Extract the (x, y) coordinate from the center of the cell holding the provided text.  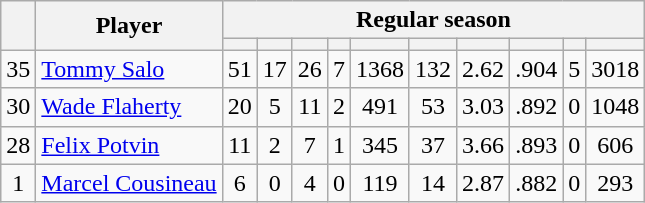
51 (240, 69)
3018 (616, 69)
Wade Flaherty (129, 107)
Marcel Cousineau (129, 183)
132 (432, 69)
4 (310, 183)
2.87 (484, 183)
.893 (536, 145)
20 (240, 107)
.882 (536, 183)
1368 (380, 69)
30 (18, 107)
37 (432, 145)
293 (616, 183)
Regular season (434, 20)
491 (380, 107)
3.03 (484, 107)
53 (432, 107)
.892 (536, 107)
2.62 (484, 69)
Player (129, 26)
6 (240, 183)
1048 (616, 107)
17 (274, 69)
119 (380, 183)
345 (380, 145)
28 (18, 145)
Felix Potvin (129, 145)
606 (616, 145)
.904 (536, 69)
26 (310, 69)
3.66 (484, 145)
14 (432, 183)
Tommy Salo (129, 69)
35 (18, 69)
